Capture the cell that displays the provided text and extract its [X, Y] central coordinate. 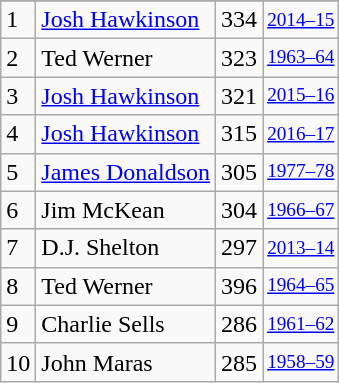
1977–78 [301, 172]
1958–59 [301, 362]
1966–67 [301, 210]
2014–15 [301, 20]
323 [240, 58]
2016–17 [301, 134]
5 [18, 172]
297 [240, 248]
2 [18, 58]
1961–62 [301, 324]
James Donaldson [126, 172]
3 [18, 96]
4 [18, 134]
315 [240, 134]
2015–16 [301, 96]
10 [18, 362]
8 [18, 286]
334 [240, 20]
D.J. Shelton [126, 248]
1964–65 [301, 286]
Charlie Sells [126, 324]
286 [240, 324]
7 [18, 248]
396 [240, 286]
305 [240, 172]
1963–64 [301, 58]
285 [240, 362]
321 [240, 96]
Jim McKean [126, 210]
2013–14 [301, 248]
1 [18, 20]
6 [18, 210]
304 [240, 210]
John Maras [126, 362]
9 [18, 324]
